Detect which cell encompasses the target text, then output its (x, y) center coordinate. 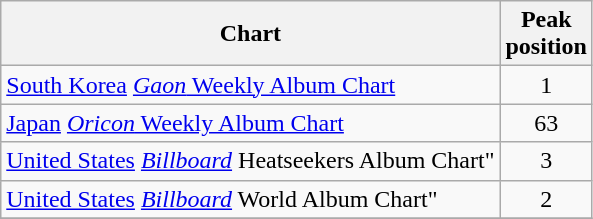
South Korea Gaon Weekly Album Chart (250, 85)
Chart (250, 34)
63 (546, 123)
Peakposition (546, 34)
United States Billboard Heatseekers Album Chart" (250, 161)
2 (546, 199)
United States Billboard World Album Chart" (250, 199)
1 (546, 85)
Japan Oricon Weekly Album Chart (250, 123)
3 (546, 161)
